Return the [x, y] coordinate for the center point of the cell that contains the specified text.  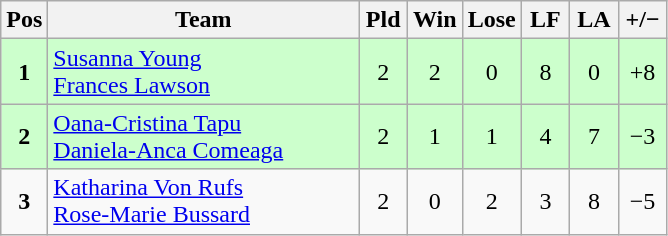
+8 [642, 72]
LA [594, 20]
+/− [642, 20]
4 [546, 136]
Katharina Von Rufs Rose-Marie Bussard [204, 202]
Pos [24, 20]
Team [204, 20]
Oana-Cristina Tapu Daniela-Anca Comeaga [204, 136]
−5 [642, 202]
−3 [642, 136]
Win [434, 20]
7 [594, 136]
LF [546, 20]
Pld [384, 20]
Lose [492, 20]
Susanna Young Frances Lawson [204, 72]
